Locate the cell with the specified text and output its (x, y) center coordinate. 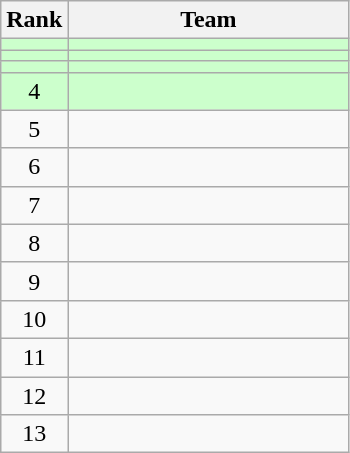
8 (34, 243)
10 (34, 319)
12 (34, 395)
13 (34, 434)
5 (34, 129)
4 (34, 91)
Team (208, 20)
Rank (34, 20)
6 (34, 167)
7 (34, 205)
9 (34, 281)
11 (34, 357)
